Determine the (X, Y) coordinate at the center of the cell enclosing the given text.  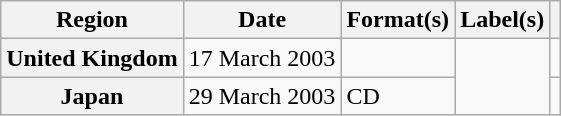
CD (398, 96)
17 March 2003 (262, 58)
United Kingdom (92, 58)
Japan (92, 96)
Date (262, 20)
29 March 2003 (262, 96)
Format(s) (398, 20)
Region (92, 20)
Label(s) (502, 20)
